Detect which cell encompasses the target text, then output its [X, Y] center coordinate. 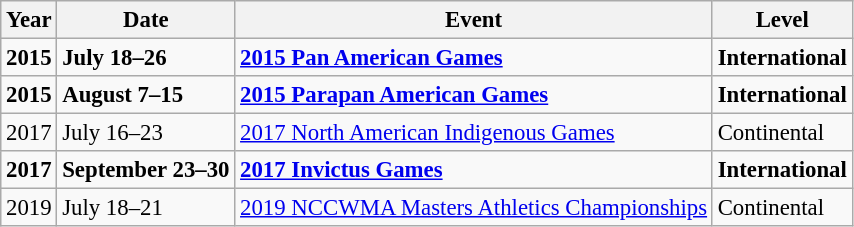
2017 North American Indigenous Games [474, 133]
Level [782, 20]
2017 Invictus Games [474, 170]
2015 Pan American Games [474, 58]
2015 Parapan American Games [474, 95]
2019 NCCWMA Masters Athletics Championships [474, 208]
Year [29, 20]
September 23–30 [146, 170]
Event [474, 20]
August 7–15 [146, 95]
July 18–26 [146, 58]
Date [146, 20]
2019 [29, 208]
July 18–21 [146, 208]
July 16–23 [146, 133]
